Provide the [X, Y] coordinate of the cell's center where the given text is located.  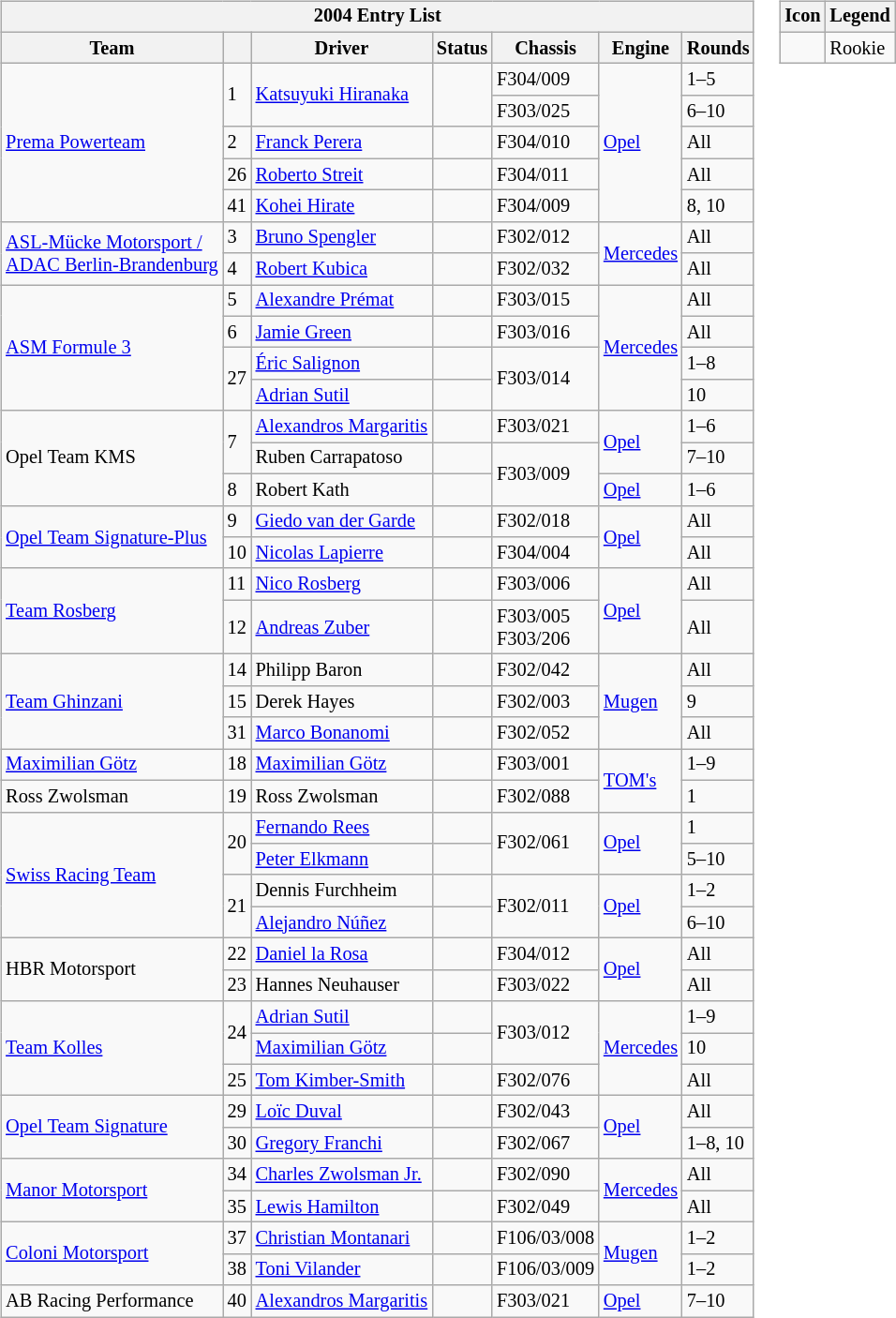
F302/043 [545, 1112]
F303/022 [545, 985]
F302/018 [545, 521]
Manor Motorsport [112, 1191]
Engine [641, 48]
1–8 [718, 364]
Ruben Carrapatoso [341, 458]
F302/052 [545, 733]
Alejandro Núñez [341, 922]
Opel Team KMS [112, 457]
Robert Kubica [341, 269]
Gregory Franchi [341, 1144]
35 [237, 1206]
Dennis Furchheim [341, 891]
29 [237, 1112]
1–5 [718, 80]
Bruno Spengler [341, 237]
Fernando Rees [341, 828]
F303/016 [545, 332]
3 [237, 237]
Éric Salignon [341, 364]
Rounds [718, 48]
ASM Formule 3 [112, 349]
Swiss Racing Team [112, 876]
Chassis [545, 48]
F303/014 [545, 379]
Team Ghinzani [112, 701]
Team Rosberg [112, 611]
Toni Vilander [341, 1269]
Robert Kath [341, 489]
Opel Team Signature [112, 1127]
F302/042 [545, 670]
Nicolas Lapierre [341, 553]
F304/004 [545, 553]
14 [237, 670]
Derek Hayes [341, 701]
25 [237, 1080]
12 [237, 627]
F302/088 [545, 796]
27 [237, 379]
F302/049 [545, 1206]
2004 Entry List [377, 17]
F304/010 [545, 142]
AB Racing Performance [112, 1301]
40 [237, 1301]
4 [237, 269]
11 [237, 584]
F303/025 [545, 112]
5–10 [718, 860]
41 [237, 206]
8 [237, 489]
F303/005F303/206 [545, 627]
Philipp Baron [341, 670]
8, 10 [718, 206]
31 [237, 733]
Legend [860, 17]
F302/011 [545, 906]
F106/03/009 [545, 1269]
21 [237, 906]
F106/03/008 [545, 1238]
TOM's [641, 780]
Marco Bonanomi [341, 733]
19 [237, 796]
F302/090 [545, 1175]
Andreas Zuber [341, 627]
1–8, 10 [718, 1144]
Nico Rosberg [341, 584]
Prema Powerteam [112, 142]
20 [237, 844]
26 [237, 174]
F302/076 [545, 1080]
2 [237, 142]
Jamie Green [341, 332]
Status [462, 48]
Icon [802, 17]
Coloni Motorsport [112, 1254]
HBR Motorsport [112, 969]
F303/006 [545, 584]
Kohei Hirate [341, 206]
7 [237, 442]
Alexandre Prémat [341, 301]
Driver [341, 48]
22 [237, 954]
Tom Kimber-Smith [341, 1080]
Hannes Neuhauser [341, 985]
F302/032 [545, 269]
Opel Team Signature-Plus [112, 536]
Daniel la Rosa [341, 954]
Loïc Duval [341, 1112]
5 [237, 301]
24 [237, 1033]
Team Kolles [112, 1048]
6 [237, 332]
F303/012 [545, 1033]
F304/011 [545, 174]
F302/061 [545, 844]
F303/009 [545, 474]
Giedo van der Garde [341, 521]
F303/015 [545, 301]
Charles Zwolsman Jr. [341, 1175]
F302/003 [545, 701]
Katsuyuki Hiranaka [341, 96]
Franck Perera [341, 142]
Roberto Streit [341, 174]
37 [237, 1238]
F304/012 [545, 954]
18 [237, 765]
Team [112, 48]
38 [237, 1269]
Lewis Hamilton [341, 1206]
30 [237, 1144]
23 [237, 985]
Rookie [860, 48]
15 [237, 701]
ASL-Mücke Motorsport / ADAC Berlin-Brandenburg [112, 253]
Peter Elkmann [341, 860]
F302/067 [545, 1144]
F303/001 [545, 765]
34 [237, 1175]
Christian Montanari [341, 1238]
F302/012 [545, 237]
